Locate the cell with the specified text and output its (x, y) center coordinate. 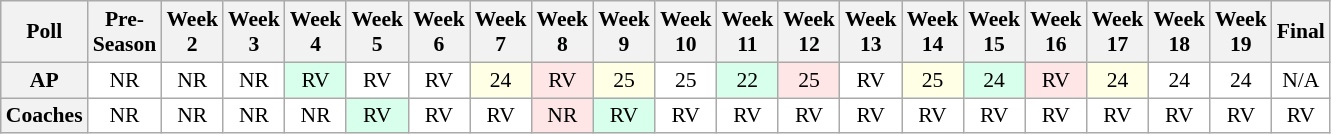
N/A (1301, 80)
Week10 (686, 32)
Week19 (1241, 32)
Week2 (192, 32)
Week3 (254, 32)
Week11 (748, 32)
Week17 (1118, 32)
Week13 (871, 32)
Coaches (44, 116)
Week8 (562, 32)
Week5 (377, 32)
Pre-Season (125, 32)
Week14 (933, 32)
Week4 (316, 32)
Final (1301, 32)
Week6 (439, 32)
Week18 (1179, 32)
Week16 (1056, 32)
Poll (44, 32)
22 (748, 80)
AP (44, 80)
Week12 (809, 32)
Week9 (624, 32)
Week15 (994, 32)
Week7 (501, 32)
